Locate the cell with the specified text and output its [X, Y] center coordinate. 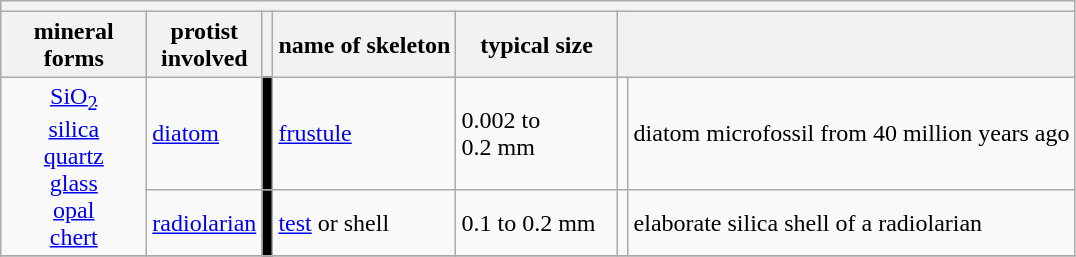
frustule [364, 134]
protistinvolved [204, 44]
SiO2silicaquartzglassopalchert [74, 166]
diatom [204, 134]
0.1 to 0.2 mm [536, 223]
name of skeleton [364, 44]
radiolarian [204, 223]
test or shell [364, 223]
mineralforms [74, 44]
typical size [536, 44]
diatom microfossil from 40 million years ago [852, 134]
elaborate silica shell of a radiolarian [852, 223]
0.002 to 0.2 mm [536, 134]
